Pinpoint the cell where the given text exists, returning its [X, Y] midpoint coordinate. 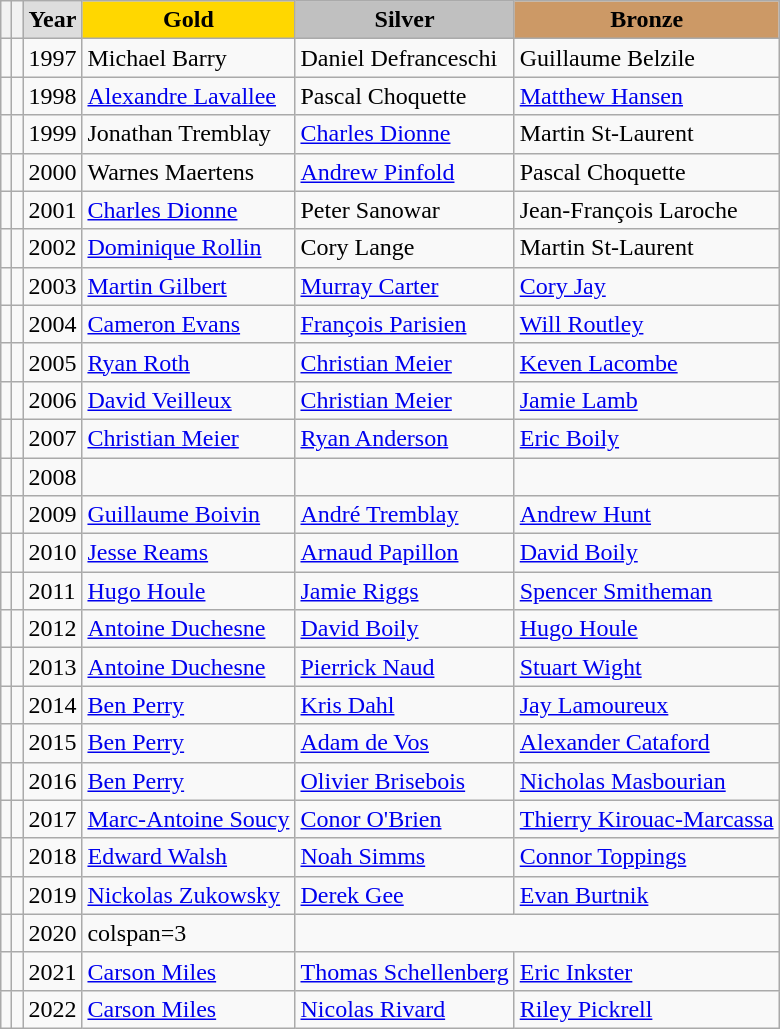
André Tremblay [404, 515]
Pierrick Naud [404, 667]
Eric Boily [646, 438]
Peter Sanowar [404, 210]
Cory Jay [646, 286]
Derek Gee [404, 895]
2017 [52, 819]
Dominique Rollin [188, 248]
Michael Barry [188, 58]
Nickolas Zukowsky [188, 895]
2006 [52, 400]
2003 [52, 286]
2020 [52, 933]
Adam de Vos [404, 743]
2001 [52, 210]
Martin Gilbert [188, 286]
Guillaume Boivin [188, 515]
Year [52, 20]
Olivier Brisebois [404, 781]
Cameron Evans [188, 324]
Evan Burtnik [646, 895]
Jesse Reams [188, 553]
1999 [52, 134]
Marc-Antoine Soucy [188, 819]
Arnaud Papillon [404, 553]
Edward Walsh [188, 857]
Bronze [646, 20]
2010 [52, 553]
Eric Inkster [646, 971]
Jonathan Tremblay [188, 134]
Jay Lamoureux [646, 705]
Will Routley [646, 324]
2015 [52, 743]
2008 [52, 477]
Connor Toppings [646, 857]
2002 [52, 248]
Murray Carter [404, 286]
2007 [52, 438]
2019 [52, 895]
Conor O'Brien [404, 819]
Noah Simms [404, 857]
2000 [52, 172]
2018 [52, 857]
2016 [52, 781]
2011 [52, 591]
Alexander Cataford [646, 743]
Stuart Wight [646, 667]
Riley Pickrell [646, 1009]
Matthew Hansen [646, 96]
Nicolas Rivard [404, 1009]
Ryan Roth [188, 362]
2021 [52, 971]
2009 [52, 515]
Silver [404, 20]
Gold [188, 20]
Spencer Smitheman [646, 591]
Jamie Lamb [646, 400]
Kris Dahl [404, 705]
1997 [52, 58]
Alexandre Lavallee [188, 96]
1998 [52, 96]
Cory Lange [404, 248]
Keven Lacombe [646, 362]
2005 [52, 362]
François Parisien [404, 324]
Daniel Defranceschi [404, 58]
2022 [52, 1009]
Warnes Maertens [188, 172]
2004 [52, 324]
Guillaume Belzile [646, 58]
2012 [52, 629]
Thomas Schellenberg [404, 971]
Jamie Riggs [404, 591]
Thierry Kirouac-Marcassa [646, 819]
Jean-François Laroche [646, 210]
Andrew Pinfold [404, 172]
Andrew Hunt [646, 515]
2014 [52, 705]
Ryan Anderson [404, 438]
Nicholas Masbourian [646, 781]
David Veilleux [188, 400]
2013 [52, 667]
colspan=3 [188, 933]
